Scan for the cell matching the given text and deliver its [X, Y] coordinate at center. 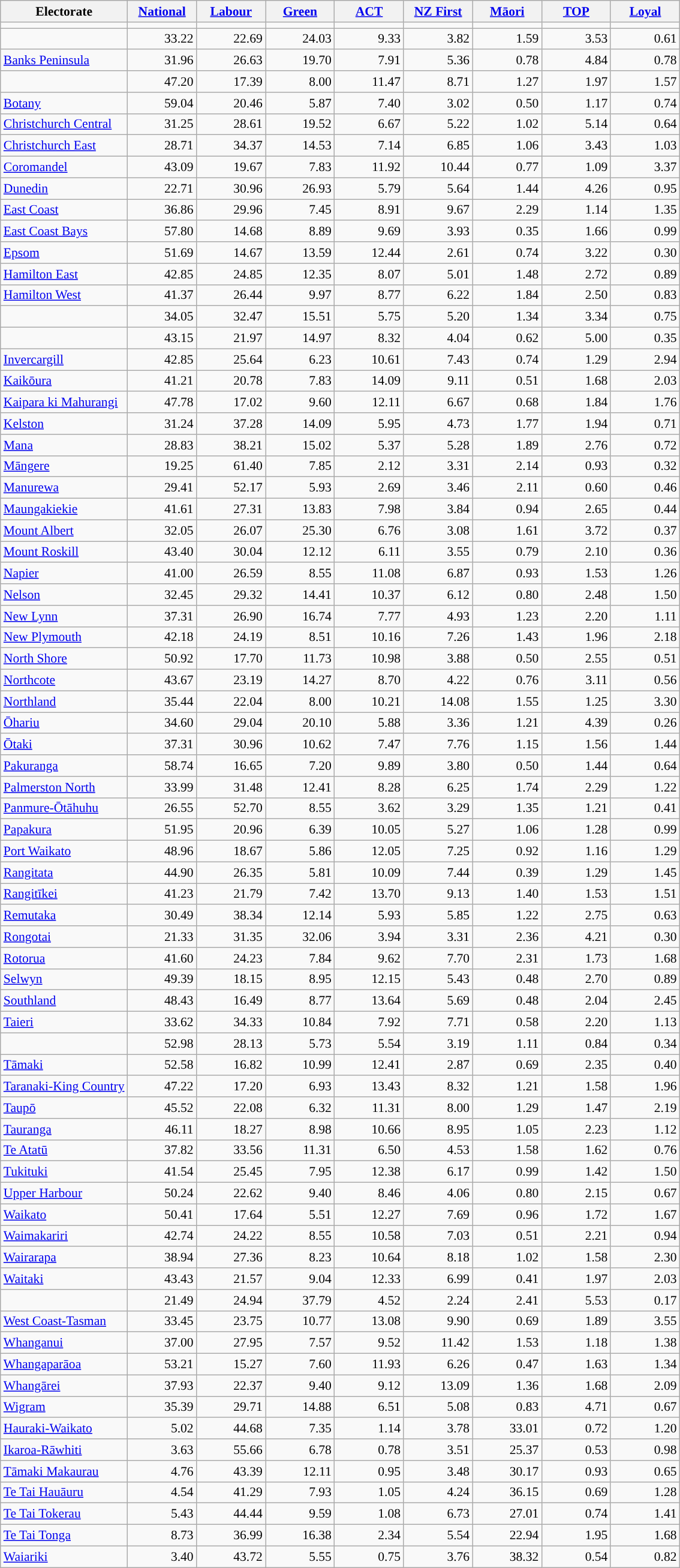
0.34 [645, 1044]
20.46 [231, 103]
Electorate [64, 11]
18.15 [231, 979]
2.75 [576, 916]
7.14 [369, 146]
36.86 [162, 210]
1.15 [507, 745]
50.41 [162, 1215]
22.62 [231, 1194]
Manurewa [64, 488]
37.00 [162, 1343]
Ikaroa-Rāwhiti [64, 1450]
Loyal [645, 11]
58.74 [162, 766]
14.88 [300, 1407]
0.61 [645, 39]
32.05 [162, 530]
8.91 [369, 210]
1.36 [507, 1386]
ACT [369, 11]
Napier [64, 574]
48.96 [162, 852]
9.04 [300, 1279]
24.85 [231, 274]
6.25 [438, 787]
2.36 [507, 937]
1.09 [576, 167]
1.08 [369, 1514]
Te Tai Tokerau [64, 1514]
1.42 [576, 1172]
3.62 [369, 808]
5.85 [438, 916]
6.23 [300, 359]
47.22 [162, 1087]
2.69 [369, 488]
36.99 [231, 1536]
5.14 [576, 124]
6.78 [300, 1450]
5.86 [300, 852]
Northcote [64, 680]
Rotorua [64, 958]
3.40 [162, 1557]
8.07 [369, 274]
1.48 [507, 274]
13.43 [369, 1087]
1.17 [576, 103]
16.65 [231, 766]
6.93 [300, 1087]
43.15 [162, 338]
5.87 [300, 103]
0.54 [576, 1557]
3.48 [438, 1471]
2.76 [576, 445]
0.84 [576, 1044]
East Coast [64, 210]
2.41 [507, 1300]
0.65 [645, 1471]
32.06 [300, 937]
0.37 [645, 530]
12.38 [369, 1172]
6.51 [369, 1407]
1.18 [576, 1343]
38.32 [507, 1557]
7.85 [300, 466]
10.44 [438, 167]
24.23 [231, 958]
North Shore [64, 659]
1.95 [576, 1536]
3.82 [438, 39]
Kelston [64, 424]
2.48 [576, 595]
21.97 [231, 338]
Tāmaki Makaurau [64, 1471]
1.12 [645, 1129]
7.20 [300, 766]
7.43 [438, 359]
Christchurch Central [64, 124]
Rangitīkei [64, 894]
29.96 [231, 210]
4.54 [162, 1492]
4.71 [576, 1407]
Tauranga [64, 1129]
10.21 [369, 701]
16.82 [231, 1065]
12.44 [369, 253]
61.40 [231, 466]
55.66 [231, 1450]
15.51 [300, 317]
33.99 [162, 787]
1.66 [576, 232]
4.73 [438, 424]
30.49 [162, 916]
43.09 [162, 167]
9.12 [369, 1386]
Māngere [64, 466]
0.32 [645, 466]
59.04 [162, 103]
32.45 [162, 595]
24.19 [231, 637]
10.58 [369, 1236]
43.72 [231, 1557]
52.70 [231, 808]
3.37 [645, 167]
5.27 [438, 830]
9.97 [300, 295]
12.12 [300, 552]
5.69 [438, 1001]
Rongotai [64, 937]
11.93 [369, 1365]
Mount Roskill [64, 552]
17.70 [231, 659]
8.70 [369, 680]
1.03 [645, 146]
Hauraki-Waikato [64, 1429]
52.17 [231, 488]
Coromandel [64, 167]
12.15 [369, 979]
30.04 [231, 552]
10.99 [300, 1065]
7.35 [300, 1429]
17.02 [231, 403]
6.17 [438, 1172]
7.45 [300, 210]
Hamilton East [64, 274]
7.93 [300, 1492]
16.74 [300, 616]
0.68 [507, 403]
13.59 [300, 253]
20.10 [300, 723]
8.71 [438, 82]
8.28 [369, 787]
28.71 [162, 146]
Waimakariri [64, 1236]
0.44 [645, 509]
2.35 [576, 1065]
3.08 [438, 530]
7.84 [300, 958]
2.30 [645, 1258]
Hamilton West [64, 295]
15.02 [300, 445]
2.45 [645, 1001]
7.40 [369, 103]
25.37 [507, 1450]
0.56 [645, 680]
0.39 [507, 873]
Papakura [64, 830]
Waitaki [64, 1279]
2.24 [438, 1300]
3.11 [576, 680]
44.90 [162, 873]
9.69 [369, 232]
37.93 [162, 1386]
1.76 [645, 403]
0.79 [507, 552]
14.27 [300, 680]
26.55 [162, 808]
7.77 [369, 616]
6.85 [438, 146]
31.35 [231, 937]
7.42 [300, 894]
5.75 [369, 317]
3.22 [576, 253]
6.11 [369, 552]
Kaipara ki Mahurangi [64, 403]
36.15 [507, 1492]
14.41 [300, 595]
7.03 [438, 1236]
0.40 [645, 1065]
5.95 [369, 424]
29.71 [231, 1407]
8.89 [300, 232]
37.82 [162, 1150]
22.04 [231, 701]
18.27 [231, 1129]
15.27 [231, 1365]
5.00 [576, 338]
52.98 [162, 1044]
26.44 [231, 295]
12.35 [300, 274]
9.60 [300, 403]
10.09 [369, 873]
Kaikōura [64, 381]
7.71 [438, 1023]
33.56 [231, 1150]
3.80 [438, 766]
7.98 [369, 509]
27.31 [231, 509]
0.47 [507, 1365]
1.72 [576, 1215]
6.32 [300, 1108]
1.62 [576, 1150]
3.53 [576, 39]
6.76 [369, 530]
24.03 [300, 39]
10.98 [369, 659]
42.18 [162, 637]
45.52 [162, 1108]
34.37 [231, 146]
2.31 [507, 958]
Invercargill [64, 359]
1.40 [507, 894]
49.39 [162, 979]
28.61 [231, 124]
43.40 [162, 552]
1.51 [645, 894]
30.17 [507, 1471]
2.70 [576, 979]
26.93 [300, 188]
Port Waikato [64, 852]
1.56 [576, 745]
46.11 [162, 1129]
33.01 [507, 1429]
Remutaka [64, 916]
19.67 [231, 167]
Nelson [64, 595]
6.50 [369, 1150]
5.36 [438, 61]
43.39 [231, 1471]
10.61 [369, 359]
2.21 [576, 1236]
1.23 [507, 616]
23.19 [231, 680]
Palmerston North [64, 787]
6.73 [438, 1514]
18.67 [231, 852]
9.59 [300, 1514]
41.61 [162, 509]
24.22 [231, 1236]
9.13 [438, 894]
13.64 [369, 1001]
35.39 [162, 1407]
1.20 [645, 1429]
2.12 [369, 466]
26.90 [231, 616]
50.92 [162, 659]
16.49 [231, 1001]
0.58 [507, 1023]
National [162, 11]
43.43 [162, 1279]
2.34 [369, 1536]
43.67 [162, 680]
9.52 [369, 1343]
2.87 [438, 1065]
Te Atatū [64, 1150]
53.21 [162, 1365]
4.93 [438, 616]
0.36 [645, 552]
Mount Albert [64, 530]
7.26 [438, 637]
21.49 [162, 1300]
29.41 [162, 488]
Maungakiekie [64, 509]
12.33 [369, 1279]
5.20 [438, 317]
Taieri [64, 1023]
14.53 [300, 146]
5.53 [576, 1300]
0.82 [645, 1557]
5.01 [438, 274]
17.39 [231, 82]
6.12 [438, 595]
9.11 [438, 381]
1.67 [645, 1215]
5.02 [162, 1429]
6.87 [438, 574]
11.08 [369, 574]
8.98 [300, 1129]
2.19 [645, 1108]
38.94 [162, 1258]
3.84 [438, 509]
0.96 [507, 1215]
11.92 [369, 167]
Whanganui [64, 1343]
4.53 [438, 1150]
21.79 [231, 894]
1.63 [576, 1365]
3.19 [438, 1044]
Ōtaki [64, 745]
22.37 [231, 1386]
8.73 [162, 1536]
5.08 [438, 1407]
Upper Harbour [64, 1194]
31.24 [162, 424]
14.97 [300, 338]
5.79 [369, 188]
3.78 [438, 1429]
2.55 [576, 659]
Te Tai Hauāuru [64, 1492]
2.15 [576, 1194]
3.34 [576, 317]
6.26 [438, 1365]
6.22 [438, 295]
Wigram [64, 1407]
25.30 [300, 530]
7.60 [300, 1365]
4.26 [576, 188]
0.63 [645, 916]
5.73 [300, 1044]
19.70 [300, 61]
7.47 [369, 745]
11.73 [300, 659]
Epsom [64, 253]
Whangārei [64, 1386]
Taranaki-King Country [64, 1087]
51.69 [162, 253]
2.10 [576, 552]
Southland [64, 1001]
5.51 [300, 1215]
1.94 [576, 424]
7.91 [369, 61]
2.14 [507, 466]
2.23 [576, 1129]
29.32 [231, 595]
41.60 [162, 958]
24.94 [231, 1300]
22.08 [231, 1108]
1.55 [507, 701]
31.48 [231, 787]
21.33 [162, 937]
11.42 [438, 1343]
1.27 [507, 82]
38.34 [231, 916]
Pakuranga [64, 766]
11.47 [369, 82]
West Coast-Tasman [64, 1321]
7.95 [300, 1172]
6.39 [300, 830]
22.69 [231, 39]
7.44 [438, 873]
14.68 [231, 232]
9.89 [369, 766]
10.64 [369, 1258]
Whangaparāoa [64, 1365]
Green [300, 11]
20.96 [231, 830]
13.70 [369, 894]
4.22 [438, 680]
17.64 [231, 1215]
27.95 [231, 1343]
41.54 [162, 1172]
7.92 [369, 1023]
26.07 [231, 530]
2.65 [576, 509]
33.62 [162, 1023]
10.84 [300, 1023]
Botany [64, 103]
5.81 [300, 873]
0.71 [645, 424]
34.33 [231, 1023]
1.13 [645, 1023]
52.58 [162, 1065]
41.29 [231, 1492]
42.74 [162, 1236]
35.44 [162, 701]
1.16 [576, 852]
2.72 [576, 274]
4.06 [438, 1194]
7.70 [438, 958]
2.94 [645, 359]
19.25 [162, 466]
Selwyn [64, 979]
1.57 [645, 82]
10.66 [369, 1129]
1.73 [576, 958]
2.61 [438, 253]
57.80 [162, 232]
Panmure-Ōtāhuhu [64, 808]
41.00 [162, 574]
New Plymouth [64, 637]
10.05 [369, 830]
47.20 [162, 82]
2.11 [507, 488]
44.68 [231, 1429]
7.57 [300, 1343]
9.62 [369, 958]
4.52 [369, 1300]
1.43 [507, 637]
Waiariki [64, 1557]
0.60 [576, 488]
4.76 [162, 1471]
13.08 [369, 1321]
4.04 [438, 338]
22.71 [162, 188]
10.37 [369, 595]
3.43 [576, 146]
22.94 [507, 1536]
Waikato [64, 1215]
1.59 [507, 39]
14.67 [231, 253]
10.62 [300, 745]
Labour [231, 11]
0.17 [645, 1300]
34.05 [162, 317]
4.21 [576, 937]
1.38 [645, 1343]
Christchurch East [64, 146]
3.94 [369, 937]
New Lynn [64, 616]
7.76 [438, 745]
5.55 [300, 1557]
25.64 [231, 359]
13.09 [438, 1386]
21.57 [231, 1279]
1.77 [507, 424]
TOP [576, 11]
26.59 [231, 574]
3.72 [576, 530]
51.95 [162, 830]
5.28 [438, 445]
6.99 [438, 1279]
8.23 [300, 1258]
Te Tai Tonga [64, 1536]
8.18 [438, 1258]
Taupō [64, 1108]
2.09 [645, 1386]
1.41 [645, 1514]
20.78 [231, 381]
1.47 [576, 1108]
0.98 [645, 1450]
12.27 [369, 1215]
9.67 [438, 210]
Banks Peninsula [64, 61]
Tāmaki [64, 1065]
0.92 [507, 852]
1.25 [576, 701]
Wairarapa [64, 1258]
34.60 [162, 723]
9.90 [438, 1321]
44.44 [231, 1514]
5.37 [369, 445]
East Coast Bays [64, 232]
26.63 [231, 61]
7.25 [438, 852]
Tukituki [64, 1172]
4.84 [576, 61]
3.93 [438, 232]
10.77 [300, 1321]
1.74 [507, 787]
Māori [507, 11]
48.43 [162, 1001]
7.69 [438, 1215]
Mana [64, 445]
29.04 [231, 723]
3.51 [438, 1450]
28.83 [162, 445]
Dunedin [64, 188]
13.83 [300, 509]
47.78 [162, 403]
8.51 [300, 637]
38.21 [231, 445]
Rangitata [64, 873]
5.88 [369, 723]
2.04 [576, 1001]
9.33 [369, 39]
10.16 [369, 637]
4.24 [438, 1492]
3.63 [162, 1450]
41.37 [162, 295]
3.30 [645, 701]
28.13 [231, 1044]
3.02 [438, 103]
8.46 [369, 1194]
1.26 [645, 574]
Northland [64, 701]
23.75 [231, 1321]
3.46 [438, 488]
4.39 [576, 723]
12.14 [300, 916]
31.25 [162, 124]
26.35 [231, 873]
37.79 [300, 1300]
3.76 [438, 1557]
0.62 [507, 338]
Ōhariu [64, 723]
41.21 [162, 381]
33.45 [162, 1321]
50.24 [162, 1194]
0.77 [507, 167]
1.45 [645, 873]
37.28 [231, 424]
5.64 [438, 188]
17.20 [231, 1087]
3.29 [438, 808]
27.36 [231, 1258]
0.53 [576, 1450]
41.23 [162, 894]
1.61 [507, 530]
NZ First [438, 11]
0.46 [645, 488]
33.22 [162, 39]
5.22 [438, 124]
2.50 [576, 295]
3.36 [438, 723]
12.05 [369, 852]
2.18 [645, 637]
31.96 [162, 61]
27.01 [507, 1514]
16.38 [300, 1536]
32.47 [231, 317]
3.88 [438, 659]
0.26 [645, 723]
19.52 [300, 124]
25.45 [231, 1172]
14.08 [438, 701]
